For the text-containing cell, return its midpoint in [X, Y] coordinate format. 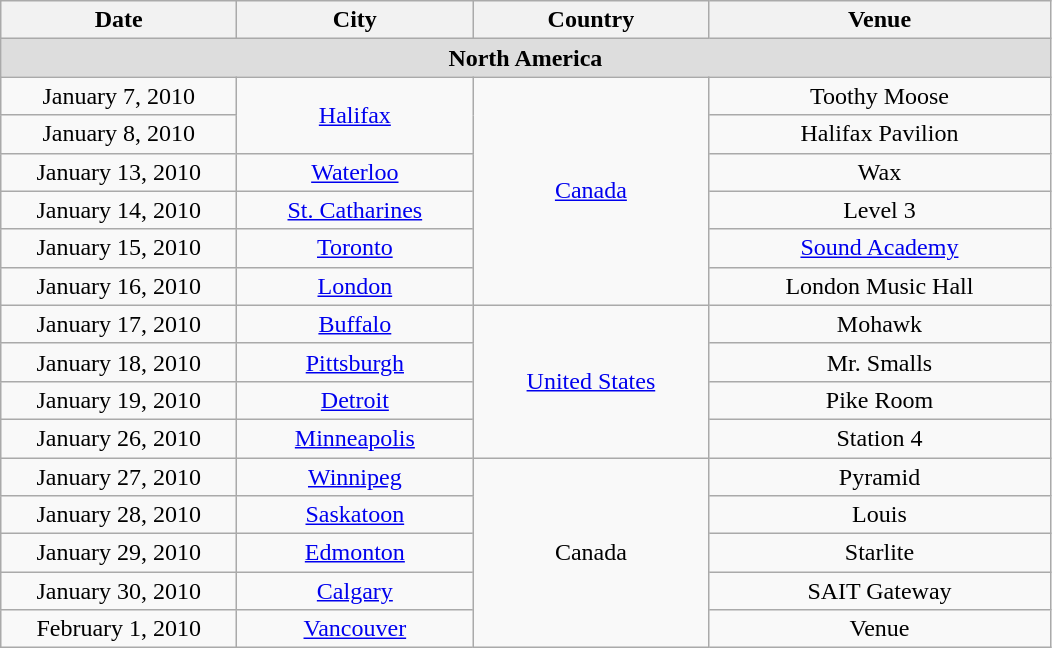
Date [119, 20]
Station 4 [880, 438]
January 18, 2010 [119, 362]
Halifax [355, 115]
January 7, 2010 [119, 96]
City [355, 20]
Toothy Moose [880, 96]
January 16, 2010 [119, 286]
January 8, 2010 [119, 134]
January 30, 2010 [119, 591]
London [355, 286]
Edmonton [355, 553]
January 15, 2010 [119, 248]
January 26, 2010 [119, 438]
Pittsburgh [355, 362]
Waterloo [355, 172]
January 29, 2010 [119, 553]
January 14, 2010 [119, 210]
United States [591, 381]
Calgary [355, 591]
Sound Academy [880, 248]
January 27, 2010 [119, 477]
Pyramid [880, 477]
Toronto [355, 248]
Mohawk [880, 324]
Mr. Smalls [880, 362]
Winnipeg [355, 477]
January 17, 2010 [119, 324]
Halifax Pavilion [880, 134]
SAIT Gateway [880, 591]
Detroit [355, 400]
Starlite [880, 553]
January 28, 2010 [119, 515]
January 19, 2010 [119, 400]
February 1, 2010 [119, 629]
Saskatoon [355, 515]
London Music Hall [880, 286]
Vancouver [355, 629]
Level 3 [880, 210]
North America [526, 58]
Buffalo [355, 324]
Minneapolis [355, 438]
January 13, 2010 [119, 172]
St. Catharines [355, 210]
Country [591, 20]
Pike Room [880, 400]
Louis [880, 515]
Wax [880, 172]
